Output the (x, y) coordinate of the center of the cell containing the given text.  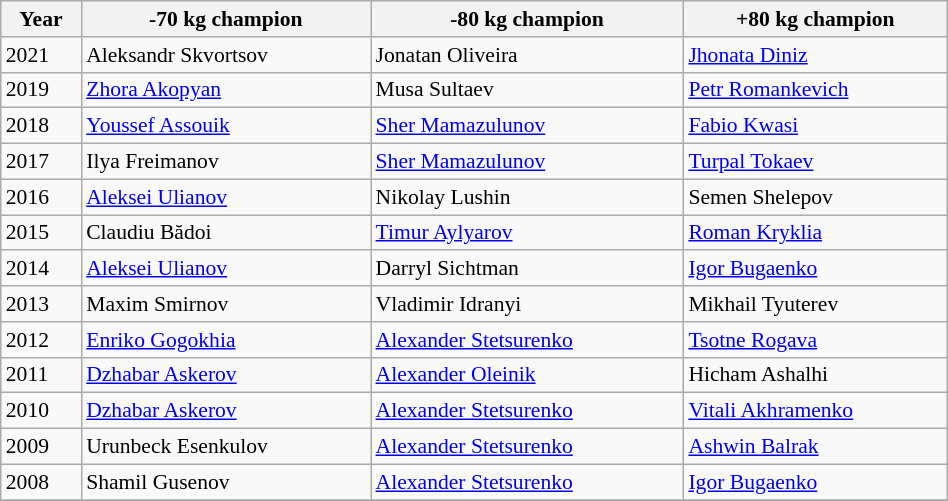
-80 kg champion (528, 19)
Vladimir Idranyi (528, 304)
+80 kg champion (815, 19)
Ilya Freimanov (226, 162)
Turpal Tokaev (815, 162)
Aleksandr Skvortsov (226, 55)
-70 kg champion (226, 19)
2016 (41, 197)
2011 (41, 375)
Darryl Sichtman (528, 269)
Jonatan Oliveira (528, 55)
Jhonata Diniz (815, 55)
2008 (41, 482)
Semen Shelepov (815, 197)
Nikolay Lushin (528, 197)
Timur Aylyarov (528, 233)
2015 (41, 233)
2017 (41, 162)
Fabio Kwasi (815, 126)
Tsotne Rogava (815, 340)
Alexander Oleinik (528, 375)
Roman Kryklia (815, 233)
Shamil Gusenov (226, 482)
2021 (41, 55)
2010 (41, 411)
Ashwin Balrak (815, 447)
Enriko Gogokhia (226, 340)
Petr Romankevich (815, 90)
2018 (41, 126)
2014 (41, 269)
Youssef Assouik (226, 126)
2012 (41, 340)
2009 (41, 447)
Claudiu Bădoi (226, 233)
2013 (41, 304)
Mikhail Tyuterev (815, 304)
Zhora Akopyan (226, 90)
Maxim Smirnov (226, 304)
Urunbeck Esenkulov (226, 447)
Year (41, 19)
Hicham Ashalhi (815, 375)
Vitali Akhramenko (815, 411)
2019 (41, 90)
Musa Sultaev (528, 90)
